Identify which cell holds the provided text, then report its [x, y] central coordinate. 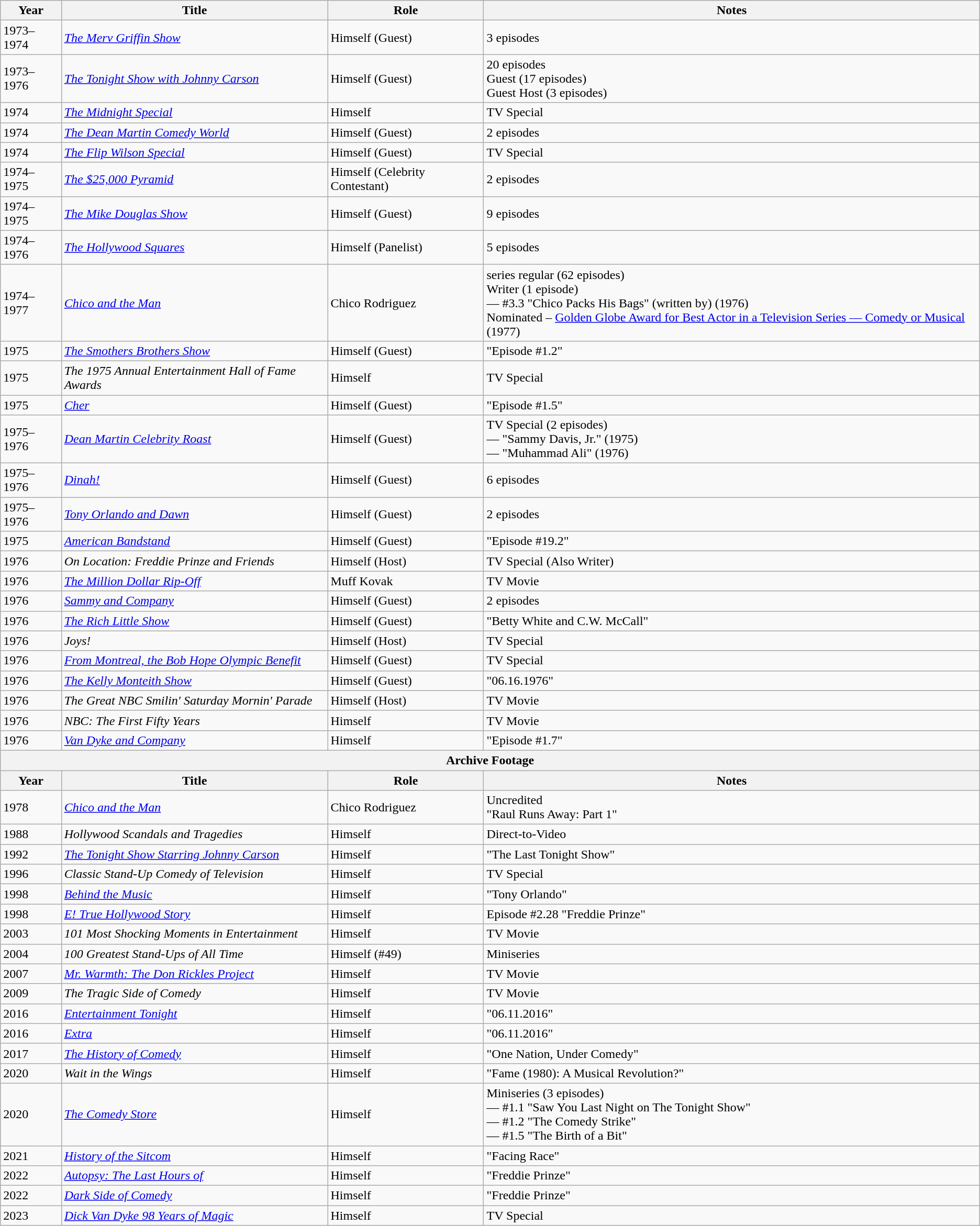
TV Special (2 episodes)— "Sammy Davis, Jr." (1975)— "Muhammad Ali" (1976) [732, 439]
Mr. Warmth: The Don Rickles Project [195, 974]
Direct-to-Video [732, 834]
"06.16.1976" [732, 681]
"One Nation, Under Comedy" [732, 1053]
"Betty White and C.W. McCall" [732, 621]
The Flip Wilson Special [195, 152]
Sammy and Company [195, 601]
Dark Side of Comedy [195, 1196]
20 episodesGuest (17 episodes)Guest Host (3 episodes) [732, 79]
On Location: Freddie Prinze and Friends [195, 561]
The Rich Little Show [195, 621]
Joys! [195, 641]
E! True Hollywood Story [195, 914]
1992 [31, 854]
Dean Martin Celebrity Roast [195, 439]
The Tonight Show Starring Johnny Carson [195, 854]
Dinah! [195, 481]
Hollywood Scandals and Tragedies [195, 834]
From Montreal, the Bob Hope Olympic Benefit [195, 661]
1973–1974 [31, 38]
3 episodes [732, 38]
1974–1977 [31, 303]
2021 [31, 1155]
1973–1976 [31, 79]
Miniseries [732, 954]
Himself (#49) [406, 954]
The Great NBC Smilin' Saturday Mornin' Parade [195, 700]
Archive Footage [490, 760]
Autopsy: The Last Hours of [195, 1176]
NBC: The First Fifty Years [195, 720]
101 Most Shocking Moments in Entertainment [195, 934]
"Episode #1.2" [732, 351]
1978 [31, 807]
Muff Kovak [406, 581]
Behind the Music [195, 894]
2023 [31, 1216]
"Facing Race" [732, 1155]
The Dean Martin Comedy World [195, 132]
"Tony Orlando" [732, 894]
2003 [31, 934]
The Hollywood Squares [195, 247]
2004 [31, 954]
The Smothers Brothers Show [195, 351]
American Bandstand [195, 541]
Tony Orlando and Dawn [195, 514]
"Episode #1.5" [732, 405]
The $25,000 Pyramid [195, 179]
The Mike Douglas Show [195, 214]
Classic Stand-Up Comedy of Television [195, 874]
5 episodes [732, 247]
100 Greatest Stand-Ups of All Time [195, 954]
9 episodes [732, 214]
"The Last Tonight Show" [732, 854]
The Comedy Store [195, 1114]
2007 [31, 974]
"Episode #19.2" [732, 541]
The Midnight Special [195, 113]
Miniseries (3 episodes)— #1.1 "Saw You Last Night on The Tonight Show"— #1.2 "The Comedy Strike"— #1.5 "The Birth of a Bit" [732, 1114]
History of the Sitcom [195, 1155]
Wait in the Wings [195, 1073]
1996 [31, 874]
Entertainment Tonight [195, 1013]
Extra [195, 1033]
The History of Comedy [195, 1053]
Dick Van Dyke 98 Years of Magic [195, 1216]
The 1975 Annual Entertainment Hall of Fame Awards [195, 378]
The Tragic Side of Comedy [195, 994]
TV Special (Also Writer) [732, 561]
The Merv Griffin Show [195, 38]
1974–1976 [31, 247]
2017 [31, 1053]
The Million Dollar Rip-Off [195, 581]
"Fame (1980): A Musical Revolution?" [732, 1073]
Episode #2.28 "Freddie Prinze" [732, 914]
"Episode #1.7" [732, 740]
1988 [31, 834]
The Tonight Show with Johnny Carson [195, 79]
Van Dyke and Company [195, 740]
Himself (Celebrity Contestant) [406, 179]
6 episodes [732, 481]
Himself (Panelist) [406, 247]
Cher [195, 405]
2009 [31, 994]
The Kelly Monteith Show [195, 681]
Uncredited"Raul Runs Away: Part 1" [732, 807]
